For the text-containing cell, return its midpoint in (x, y) coordinate format. 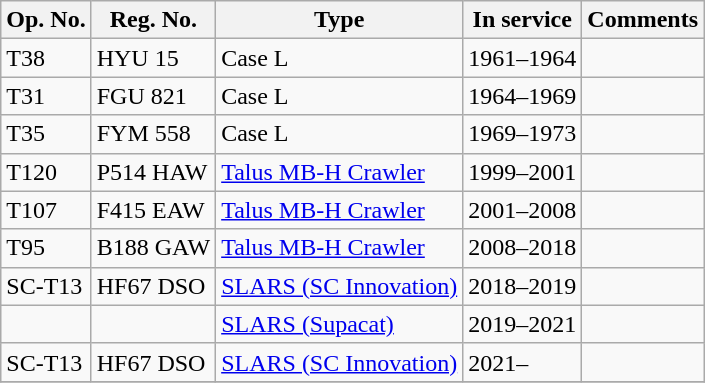
F415 EAW (153, 210)
Reg. No. (153, 20)
T107 (46, 210)
FYM 558 (153, 134)
1961–1964 (522, 58)
2021– (522, 362)
Type (340, 20)
Comments (643, 20)
1999–2001 (522, 172)
B188 GAW (153, 248)
T38 (46, 58)
T95 (46, 248)
T35 (46, 134)
In service (522, 20)
FGU 821 (153, 96)
T31 (46, 96)
1969–1973 (522, 134)
SLARS (Supacat) (340, 324)
T120 (46, 172)
1964–1969 (522, 96)
2018–2019 (522, 286)
2001–2008 (522, 210)
Op. No. (46, 20)
HYU 15 (153, 58)
P514 HAW (153, 172)
2019–2021 (522, 324)
2008–2018 (522, 248)
